Output the (x, y) coordinate of the center of the cell containing the given text.  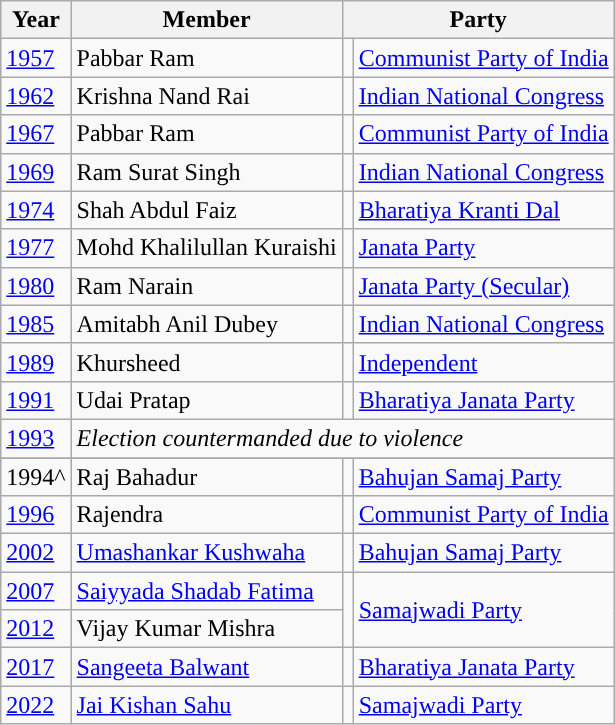
1969 (36, 172)
Janata Party (484, 248)
Raj Bahadur (206, 477)
Party (478, 20)
2022 (36, 705)
Krishna Nand Rai (206, 96)
Member (206, 20)
Udai Pratap (206, 400)
2002 (36, 553)
1980 (36, 286)
1989 (36, 362)
1993 (36, 438)
Mohd Khalilullan Kuraishi (206, 248)
2017 (36, 667)
Independent (484, 362)
Sangeeta Balwant (206, 667)
Ram Narain (206, 286)
1974 (36, 210)
1977 (36, 248)
Jai Kishan Sahu (206, 705)
Amitabh Anil Dubey (206, 324)
2007 (36, 591)
Shah Abdul Faiz (206, 210)
Ram Surat Singh (206, 172)
Umashankar Kushwaha (206, 553)
Janata Party (Secular) (484, 286)
Year (36, 20)
1985 (36, 324)
Rajendra (206, 515)
Khursheed (206, 362)
1994^ (36, 477)
1996 (36, 515)
1967 (36, 134)
Election countermanded due to violence (342, 438)
1957 (36, 58)
Bharatiya Kranti Dal (484, 210)
2012 (36, 629)
1962 (36, 96)
Vijay Kumar Mishra (206, 629)
Saiyyada Shadab Fatima (206, 591)
1991 (36, 400)
